Determine the [x, y] coordinate at the center of the cell enclosing the given text.  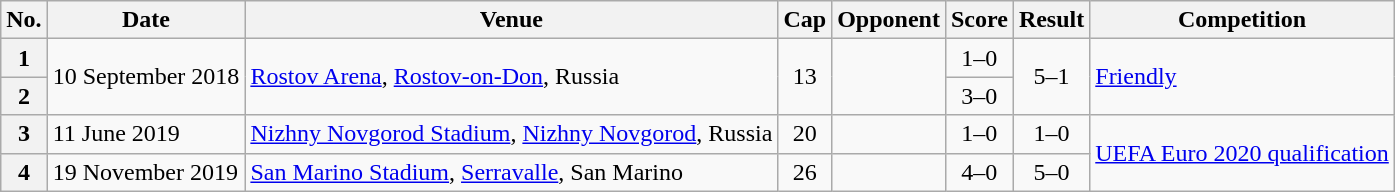
Cap [805, 20]
San Marino Stadium, Serravalle, San Marino [512, 172]
Friendly [1242, 77]
Competition [1242, 20]
3 [24, 134]
19 November 2019 [146, 172]
4 [24, 172]
2 [24, 96]
5–1 [1051, 77]
Rostov Arena, Rostov-on-Don, Russia [512, 77]
No. [24, 20]
Date [146, 20]
26 [805, 172]
3–0 [979, 96]
20 [805, 134]
10 September 2018 [146, 77]
Venue [512, 20]
Nizhny Novgorod Stadium, Nizhny Novgorod, Russia [512, 134]
Opponent [889, 20]
Result [1051, 20]
4–0 [979, 172]
UEFA Euro 2020 qualification [1242, 153]
1 [24, 58]
13 [805, 77]
5–0 [1051, 172]
Score [979, 20]
11 June 2019 [146, 134]
